Scan for the cell matching the given text and deliver its (x, y) coordinate at center. 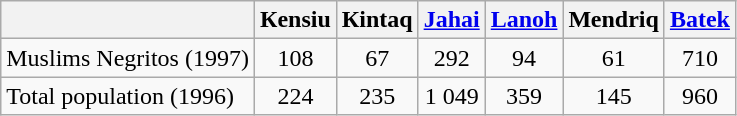
Muslims Negritos (1997) (128, 58)
235 (377, 96)
Batek (700, 20)
94 (524, 58)
145 (614, 96)
61 (614, 58)
292 (452, 58)
710 (700, 58)
224 (295, 96)
Total population (1996) (128, 96)
Меndriq (614, 20)
108 (295, 58)
359 (524, 96)
1 049 (452, 96)
67 (377, 58)
Кensiu (295, 20)
960 (700, 96)
Lanoh (524, 20)
Jahai (452, 20)
Кintaq (377, 20)
